Return (x, y) of the center of cell containing provided text 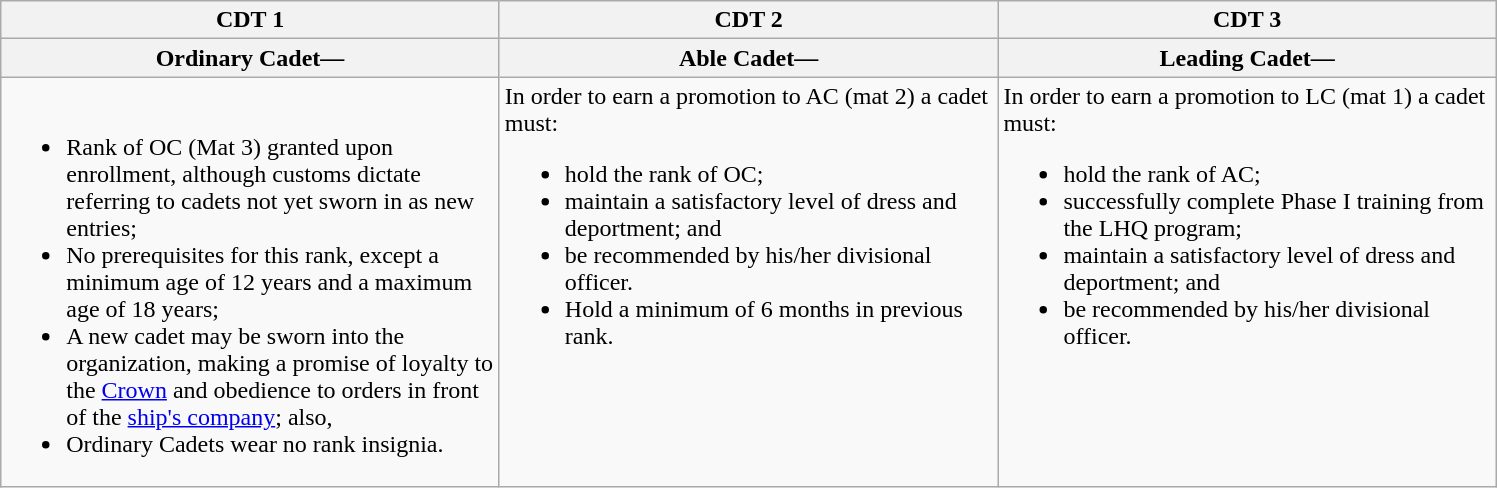
Able Cadet— (748, 58)
Leading Cadet— (1248, 58)
Ordinary Cadet— (250, 58)
CDT 1 (250, 20)
CDT 2 (748, 20)
CDT 3 (1248, 20)
